Extract the (X, Y) coordinate from the center of the cell holding the provided text.  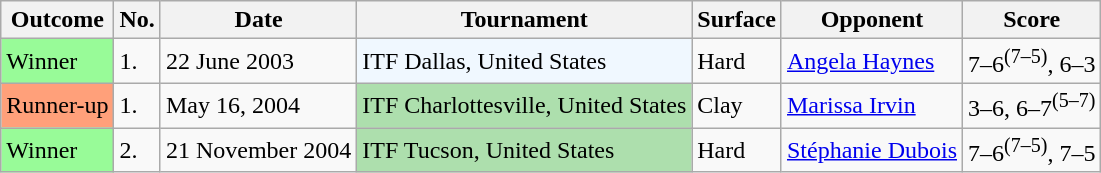
Score (1032, 20)
Angela Haynes (872, 62)
Clay (737, 106)
Stéphanie Dubois (872, 150)
Surface (737, 20)
3–6, 6–7(5–7) (1032, 106)
22 June 2003 (258, 62)
21 November 2004 (258, 150)
7–6(7–5), 7–5 (1032, 150)
May 16, 2004 (258, 106)
ITF Dallas, United States (524, 62)
ITF Tucson, United States (524, 150)
Date (258, 20)
Outcome (58, 20)
No. (137, 20)
Tournament (524, 20)
Opponent (872, 20)
7–6(7–5), 6–3 (1032, 62)
2. (137, 150)
Runner-up (58, 106)
ITF Charlottesville, United States (524, 106)
Marissa Irvin (872, 106)
